Scan for the cell matching the given text and deliver its (X, Y) coordinate at center. 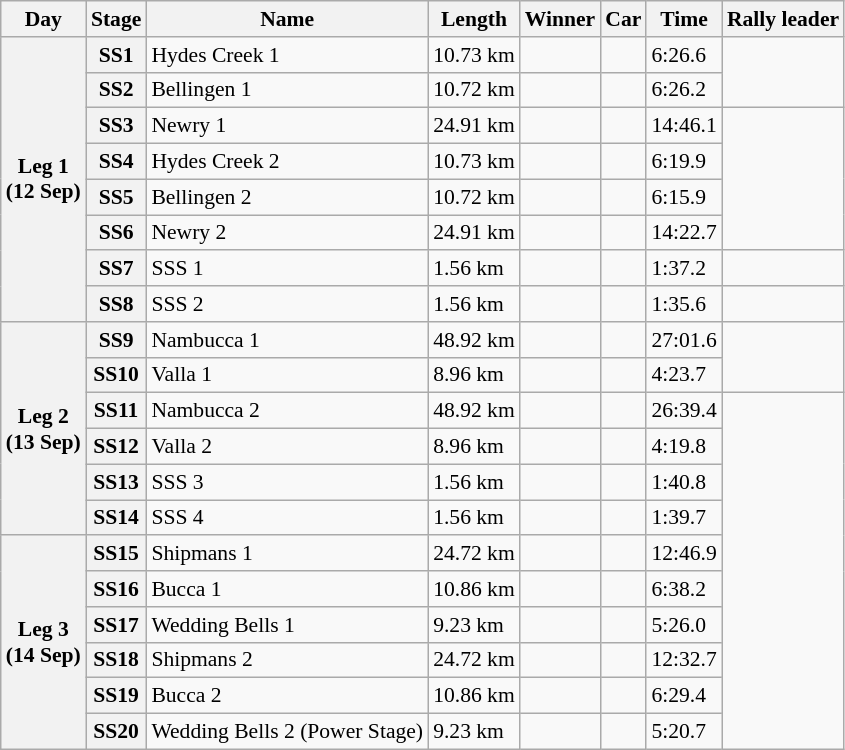
1:37.2 (684, 269)
Name (287, 19)
6:29.4 (684, 696)
4:23.7 (684, 375)
SS3 (116, 126)
Nambucca 1 (287, 340)
SS1 (116, 55)
1:40.8 (684, 482)
Valla 1 (287, 375)
SS18 (116, 660)
Stage (116, 19)
1:39.7 (684, 518)
5:26.0 (684, 625)
Bellingen 1 (287, 90)
SSS 3 (287, 482)
Hydes Creek 1 (287, 55)
SSS 1 (287, 269)
Shipmans 2 (287, 660)
Shipmans 1 (287, 554)
Winner (560, 19)
SS11 (116, 411)
5:20.7 (684, 732)
27:01.6 (684, 340)
Nambucca 2 (287, 411)
Car (623, 19)
SS14 (116, 518)
SS4 (116, 162)
Leg 1(12 Sep) (44, 180)
12:46.9 (684, 554)
SS12 (116, 447)
1:35.6 (684, 304)
14:22.7 (684, 233)
Length (474, 19)
Time (684, 19)
Leg 3(14 Sep) (44, 643)
Bucca 2 (287, 696)
Bucca 1 (287, 589)
Newry 1 (287, 126)
Hydes Creek 2 (287, 162)
6:15.9 (684, 197)
SS2 (116, 90)
SSS 4 (287, 518)
SS17 (116, 625)
SS19 (116, 696)
SSS 2 (287, 304)
SS5 (116, 197)
SS16 (116, 589)
12:32.7 (684, 660)
6:26.2 (684, 90)
4:19.8 (684, 447)
SS15 (116, 554)
SS7 (116, 269)
Rally leader (783, 19)
6:19.9 (684, 162)
SS6 (116, 233)
Day (44, 19)
Wedding Bells 1 (287, 625)
Valla 2 (287, 447)
SS10 (116, 375)
Bellingen 2 (287, 197)
Wedding Bells 2 (Power Stage) (287, 732)
26:39.4 (684, 411)
SS8 (116, 304)
Newry 2 (287, 233)
SS20 (116, 732)
SS13 (116, 482)
6:26.6 (684, 55)
Leg 2(13 Sep) (44, 429)
SS9 (116, 340)
6:38.2 (684, 589)
14:46.1 (684, 126)
